Output the [x, y] coordinate of the center of the cell containing the given text.  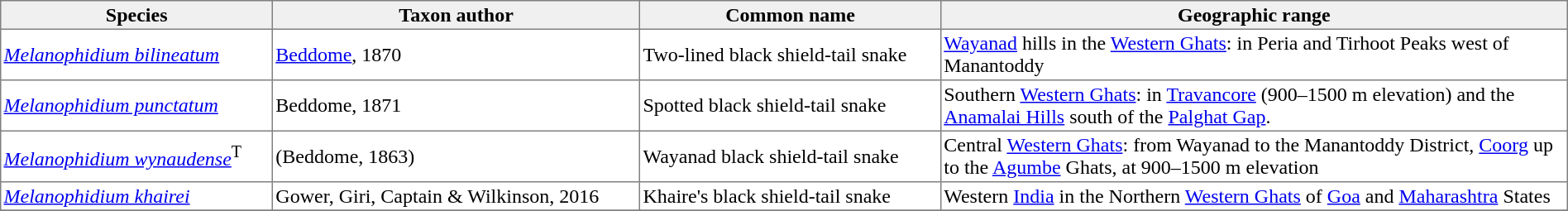
Melanophidium punctatum [137, 106]
Geographic range [1254, 15]
Western India in the Northern Western Ghats of Goa and Maharashtra States [1254, 196]
Melanophidium khairei [137, 196]
Beddome, 1871 [457, 106]
Khaire's black shield-tail snake [791, 196]
Two-lined black shield-tail snake [791, 55]
Taxon author [457, 15]
Species [137, 15]
Melanophidium bilineatum [137, 55]
Melanophidium wynaudenseT [137, 156]
Common name [791, 15]
(Beddome, 1863) [457, 156]
Spotted black shield-tail snake [791, 106]
Wayanad hills in the Western Ghats: in Peria and Tirhoot Peaks west of Manantoddy [1254, 55]
Gower, Giri, Captain & Wilkinson, 2016 [457, 196]
Central Western Ghats: from Wayanad to the Manantoddy District, Coorg up to the Agumbe Ghats, at 900–1500 m elevation [1254, 156]
Wayanad black shield-tail snake [791, 156]
Beddome, 1870 [457, 55]
Southern Western Ghats: in Travancore (900–1500 m elevation) and the Anamalai Hills south of the Palghat Gap. [1254, 106]
